Capture the cell that displays the provided text and extract its (X, Y) central coordinate. 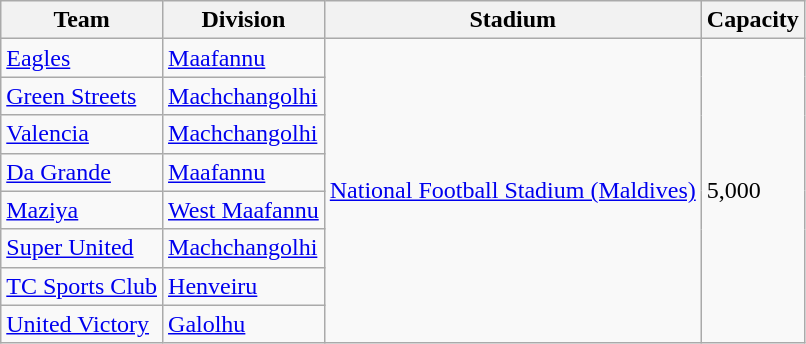
Stadium (512, 20)
TC Sports Club (82, 286)
Team (82, 20)
Galolhu (244, 324)
Eagles (82, 58)
5,000 (752, 191)
Valencia (82, 134)
Division (244, 20)
Da Grande (82, 172)
Super United (82, 248)
Maziya (82, 210)
Capacity (752, 20)
West Maafannu (244, 210)
National Football Stadium (Maldives) (512, 191)
Green Streets (82, 96)
United Victory (82, 324)
Henveiru (244, 286)
